Locate the cell with the specified text and output its (x, y) center coordinate. 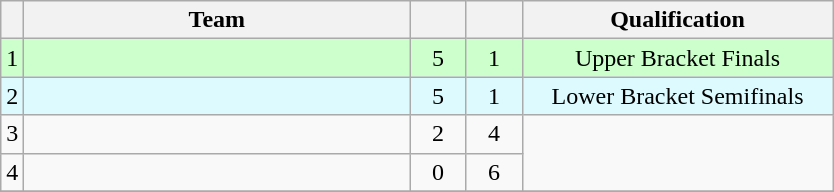
6 (494, 172)
Upper Bracket Finals (678, 58)
Lower Bracket Semifinals (678, 96)
3 (12, 134)
Team (217, 20)
0 (438, 172)
Qualification (678, 20)
